Output the (X, Y) coordinate of the center of the cell containing the given text.  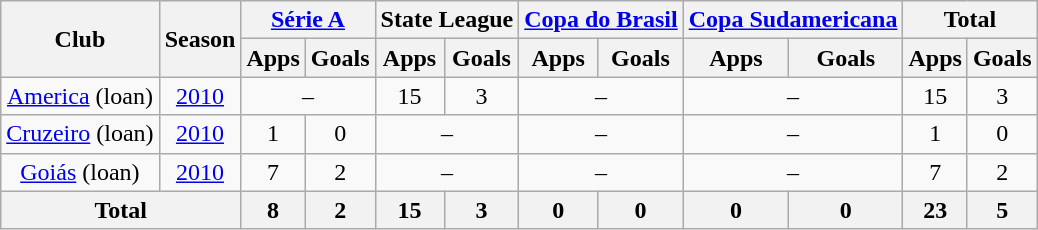
Cruzeiro (loan) (80, 134)
Série A (308, 20)
Club (80, 39)
8 (273, 210)
23 (935, 210)
Copa Sudamericana (793, 20)
Copa do Brasil (601, 20)
State League (447, 20)
Goiás (loan) (80, 172)
5 (1002, 210)
Season (200, 39)
America (loan) (80, 96)
